Return the [X, Y] coordinate for the center point of the cell that contains the specified text.  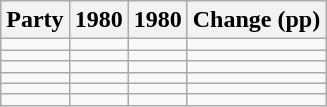
Party [35, 20]
Change (pp) [256, 20]
